From the cell containing the given text, extract its center point as (x, y) coordinate. 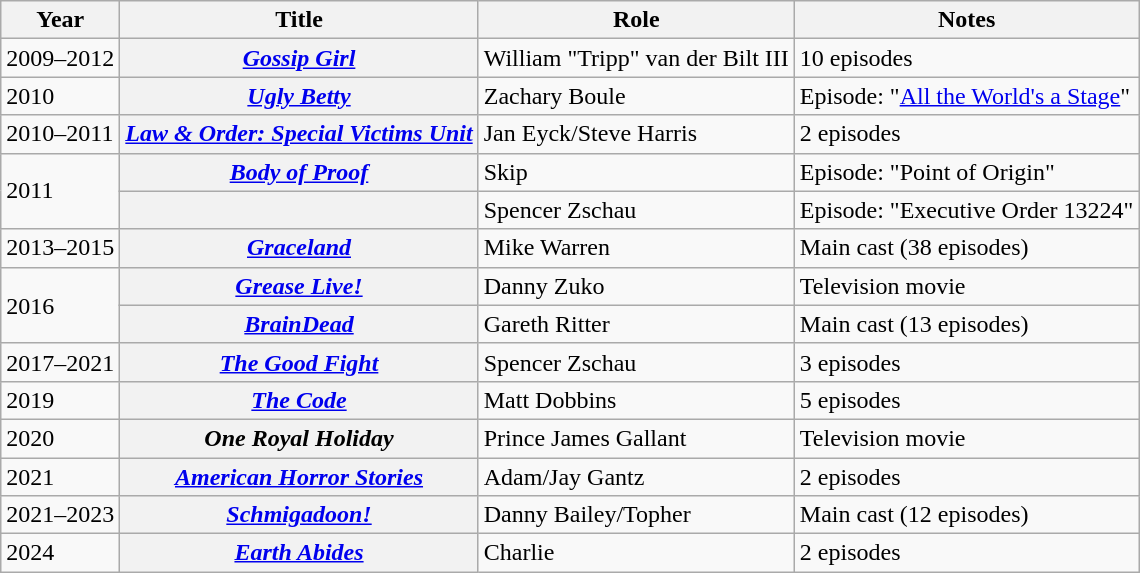
American Horror Stories (299, 477)
2010 (60, 96)
BrainDead (299, 324)
2017–2021 (60, 362)
Law & Order: Special Victims Unit (299, 134)
Notes (966, 20)
Gareth Ritter (636, 324)
Episode: "Executive Order 13224" (966, 210)
Danny Zuko (636, 286)
Gossip Girl (299, 58)
Adam/Jay Gantz (636, 477)
2021 (60, 477)
Matt Dobbins (636, 400)
2021–2023 (60, 515)
2013–2015 (60, 248)
2020 (60, 438)
Episode: "Point of Origin" (966, 172)
2019 (60, 400)
2011 (60, 191)
2016 (60, 305)
Main cast (13 episodes) (966, 324)
5 episodes (966, 400)
Body of Proof (299, 172)
Episode: "All the World's a Stage" (966, 96)
3 episodes (966, 362)
2010–2011 (60, 134)
Grease Live! (299, 286)
Role (636, 20)
The Code (299, 400)
Schmigadoon! (299, 515)
Charlie (636, 553)
Prince James Gallant (636, 438)
2009–2012 (60, 58)
William "Tripp" van der Bilt III (636, 58)
Earth Abides (299, 553)
Ugly Betty (299, 96)
Main cast (38 episodes) (966, 248)
One Royal Holiday (299, 438)
Graceland (299, 248)
Mike Warren (636, 248)
Danny Bailey/Topher (636, 515)
Zachary Boule (636, 96)
10 episodes (966, 58)
Jan Eyck/Steve Harris (636, 134)
Title (299, 20)
The Good Fight (299, 362)
Skip (636, 172)
Main cast (12 episodes) (966, 515)
Year (60, 20)
2024 (60, 553)
